For the text-containing cell, return its midpoint in (x, y) coordinate format. 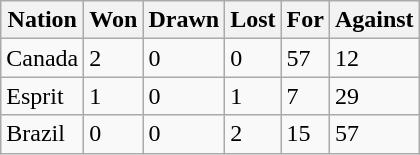
Drawn (184, 20)
Canada (42, 58)
29 (374, 96)
For (305, 20)
Brazil (42, 134)
Won (114, 20)
Nation (42, 20)
Lost (253, 20)
12 (374, 58)
7 (305, 96)
Esprit (42, 96)
Against (374, 20)
15 (305, 134)
